Provide the [X, Y] coordinate of the cell's center where the given text is located.  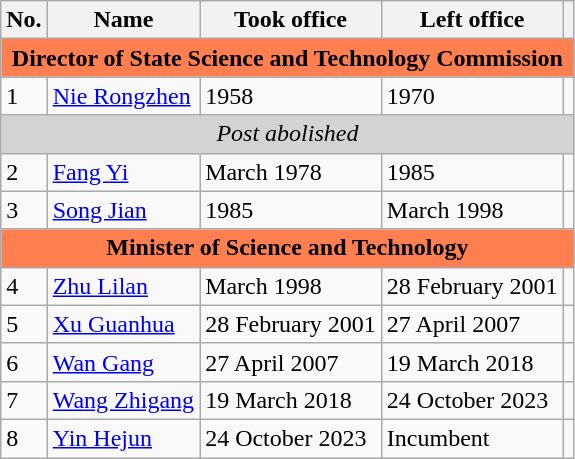
Song Jian [123, 210]
Name [123, 20]
1970 [472, 96]
Took office [291, 20]
4 [24, 286]
Zhu Lilan [123, 286]
8 [24, 438]
Wang Zhigang [123, 400]
Incumbent [472, 438]
No. [24, 20]
5 [24, 324]
Xu Guanhua [123, 324]
Yin Hejun [123, 438]
Fang Yi [123, 172]
Wan Gang [123, 362]
6 [24, 362]
3 [24, 210]
Director of State Science and Technology Commission [288, 58]
Nie Rongzhen [123, 96]
Minister of Science and Technology [288, 248]
1 [24, 96]
2 [24, 172]
Post abolished [288, 134]
7 [24, 400]
1958 [291, 96]
Left office [472, 20]
March 1978 [291, 172]
